Provide the (x, y) coordinate of the cell's center where the given text is located.  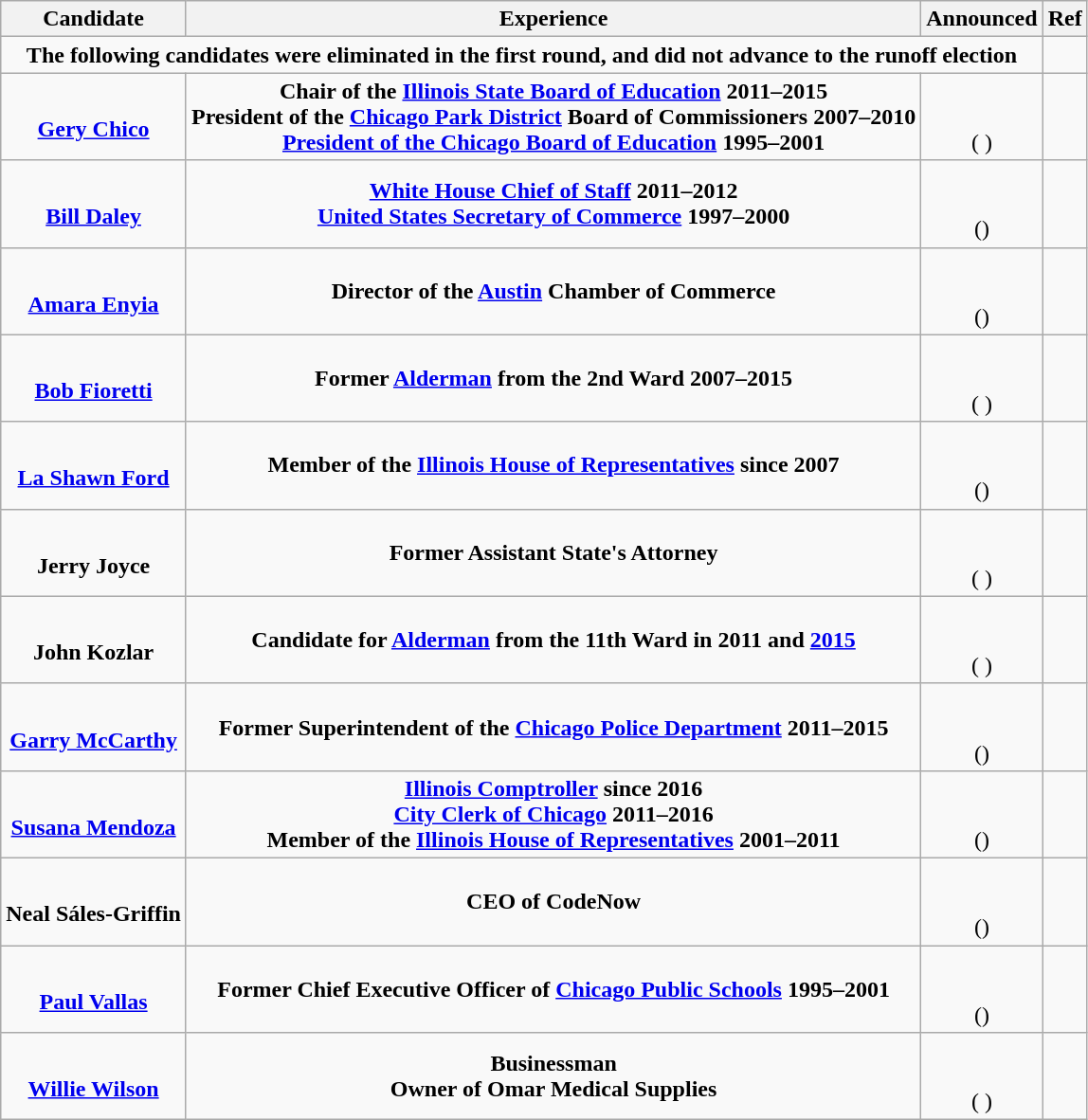
Susana Mendoza (94, 814)
Bob Fioretti (94, 378)
Member of the Illinois House of Representatives since 2007 (553, 465)
The following candidates were eliminated in the first round, and did not advance to the runoff election (521, 55)
Announced (982, 19)
Former Assistant State's Attorney (553, 552)
Candidate (94, 19)
Experience (553, 19)
Paul Vallas (94, 989)
Candidate for Alderman from the 11th Ward in 2011 and 2015 (553, 640)
Garry McCarthy (94, 727)
Former Superintendent of the Chicago Police Department 2011–2015 (553, 727)
Gery Chico (94, 117)
CEO of CodeNow (553, 901)
Former Chief Executive Officer of Chicago Public Schools 1995–2001 (553, 989)
La Shawn Ford (94, 465)
Amara Enyia (94, 291)
Jerry Joyce (94, 552)
Ref (1065, 19)
Willie Wilson (94, 1076)
John Kozlar (94, 640)
Neal Sáles-Griffin (94, 901)
White House Chief of Staff 2011–2012United States Secretary of Commerce 1997–2000 (553, 204)
Bill Daley (94, 204)
BusinessmanOwner of Omar Medical Supplies (553, 1076)
Former Alderman from the 2nd Ward 2007–2015 (553, 378)
Director of the Austin Chamber of Commerce (553, 291)
Illinois Comptroller since 2016City Clerk of Chicago 2011–2016Member of the Illinois House of Representatives 2001–2011 (553, 814)
